Pinpoint the cell where the given text exists, returning its [x, y] midpoint coordinate. 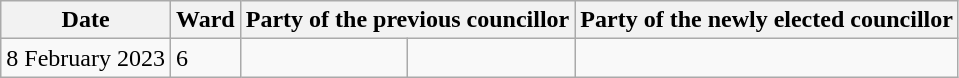
Party of the newly elected councillor [767, 20]
Party of the previous councillor [408, 20]
6 [205, 58]
8 February 2023 [86, 58]
Ward [205, 20]
Date [86, 20]
